Search for the cell housing the specified text and yield its [x, y] center coordinate. 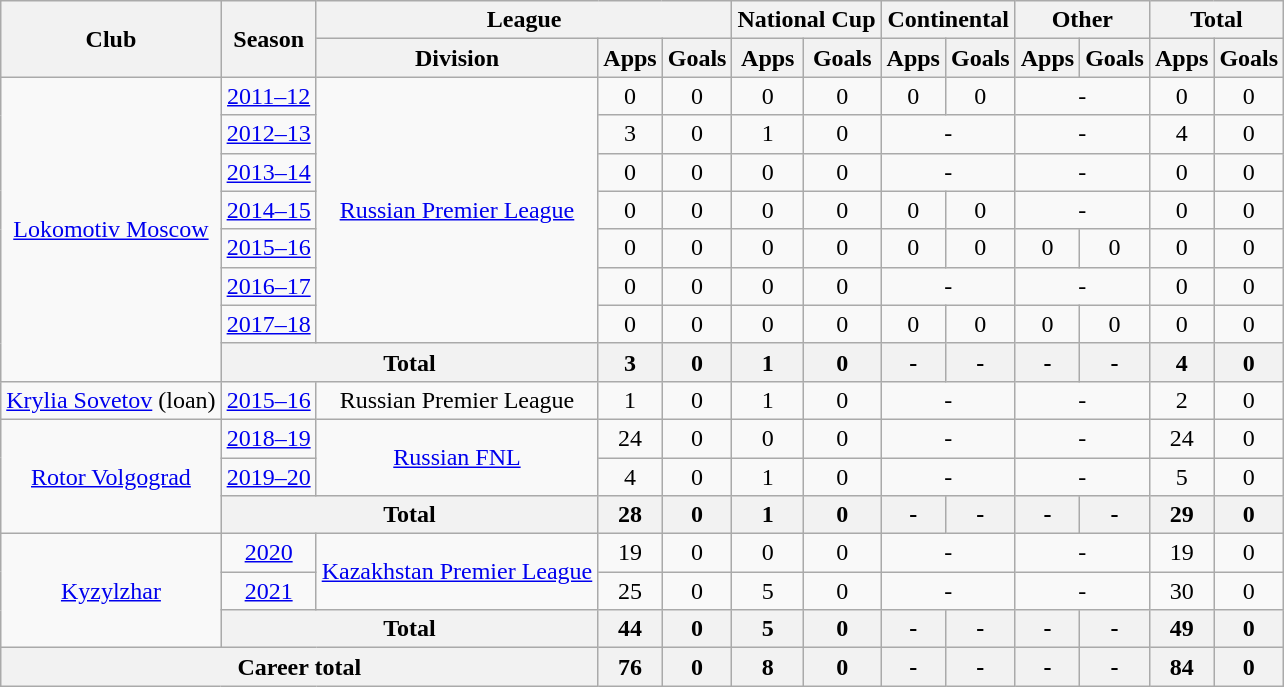
29 [1181, 515]
8 [768, 667]
2016–17 [268, 286]
Continental [948, 20]
Other [1082, 20]
2019–20 [268, 477]
44 [630, 629]
Season [268, 39]
Krylia Sovetov (loan) [111, 400]
2014–15 [268, 210]
Division [457, 58]
2017–18 [268, 324]
2011–12 [268, 96]
Rotor Volgograd [111, 476]
84 [1181, 667]
2 [1181, 400]
Lokomotiv Moscow [111, 229]
2021 [268, 591]
League [524, 20]
Career total [300, 667]
2020 [268, 553]
Kazakhstan Premier League [457, 572]
76 [630, 667]
2018–19 [268, 438]
49 [1181, 629]
Kyzylzhar [111, 591]
30 [1181, 591]
2012–13 [268, 134]
Club [111, 39]
Russian FNL [457, 457]
28 [630, 515]
2013–14 [268, 172]
National Cup [806, 20]
25 [630, 591]
